Extract the [X, Y] coordinate from the center of the cell holding the provided text.  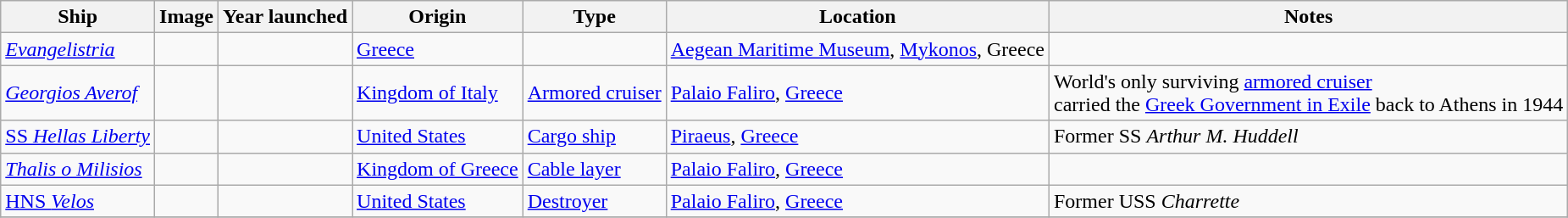
Evangelistria [78, 49]
Notes [1308, 17]
SS Hellas Liberty [78, 137]
Type [595, 17]
Greece [438, 49]
Armored cruiser [595, 93]
Cargo ship [595, 137]
Ship [78, 17]
Kingdom of Greece [438, 169]
Year launched [285, 17]
Former USS Charrette [1308, 201]
Piraeus, Greece [857, 137]
Georgios Averof [78, 93]
World's only surviving armored cruisercarried the Greek Government in Exile back to Athens in 1944 [1308, 93]
Thalis o Milisios [78, 169]
Former SS Arthur M. Huddell [1308, 137]
Image [186, 17]
Kingdom of Italy [438, 93]
Origin [438, 17]
Aegean Maritime Museum, Mykonos, Greece [857, 49]
HNS Velos [78, 201]
Destroyer [595, 201]
Cable layer [595, 169]
Location [857, 17]
